Provide the (X, Y) coordinate of the cell's center where the given text is located.  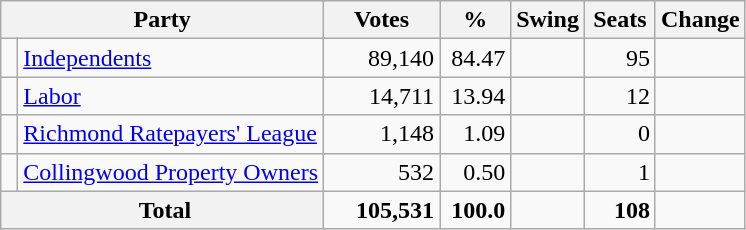
89,140 (382, 58)
Change (700, 20)
105,531 (382, 210)
Party (162, 20)
Seats (620, 20)
0 (620, 134)
1.09 (476, 134)
84.47 (476, 58)
108 (620, 210)
1 (620, 172)
532 (382, 172)
100.0 (476, 210)
95 (620, 58)
Collingwood Property Owners (171, 172)
Independents (171, 58)
13.94 (476, 96)
1,148 (382, 134)
Richmond Ratepayers' League (171, 134)
% (476, 20)
Labor (171, 96)
0.50 (476, 172)
14,711 (382, 96)
Votes (382, 20)
Total (162, 210)
Swing (548, 20)
12 (620, 96)
